Extract the (x, y) coordinate from the center of the cell holding the provided text.  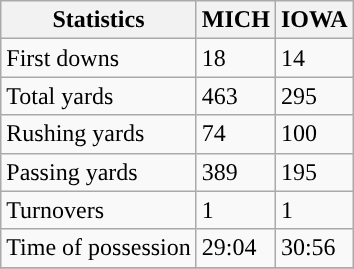
Time of possession (99, 248)
Rushing yards (99, 134)
30:56 (314, 248)
Turnovers (99, 210)
Total yards (99, 96)
100 (314, 134)
Statistics (99, 20)
463 (236, 96)
389 (236, 172)
18 (236, 58)
195 (314, 172)
74 (236, 134)
First downs (99, 58)
295 (314, 96)
Passing yards (99, 172)
29:04 (236, 248)
MICH (236, 20)
14 (314, 58)
IOWA (314, 20)
